Detect which cell encompasses the target text, then output its [X, Y] center coordinate. 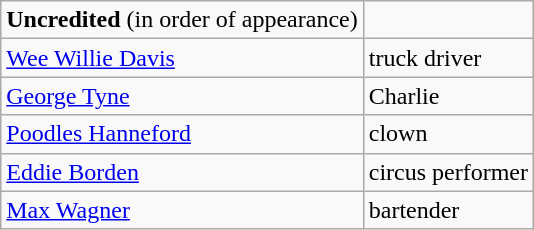
circus performer [448, 172]
Uncredited (in order of appearance) [182, 20]
clown [448, 134]
Max Wagner [182, 210]
Poodles Hanneford [182, 134]
bartender [448, 210]
Charlie [448, 96]
George Tyne [182, 96]
truck driver [448, 58]
Wee Willie Davis [182, 58]
Eddie Borden [182, 172]
